Capture the cell that displays the provided text and extract its [X, Y] central coordinate. 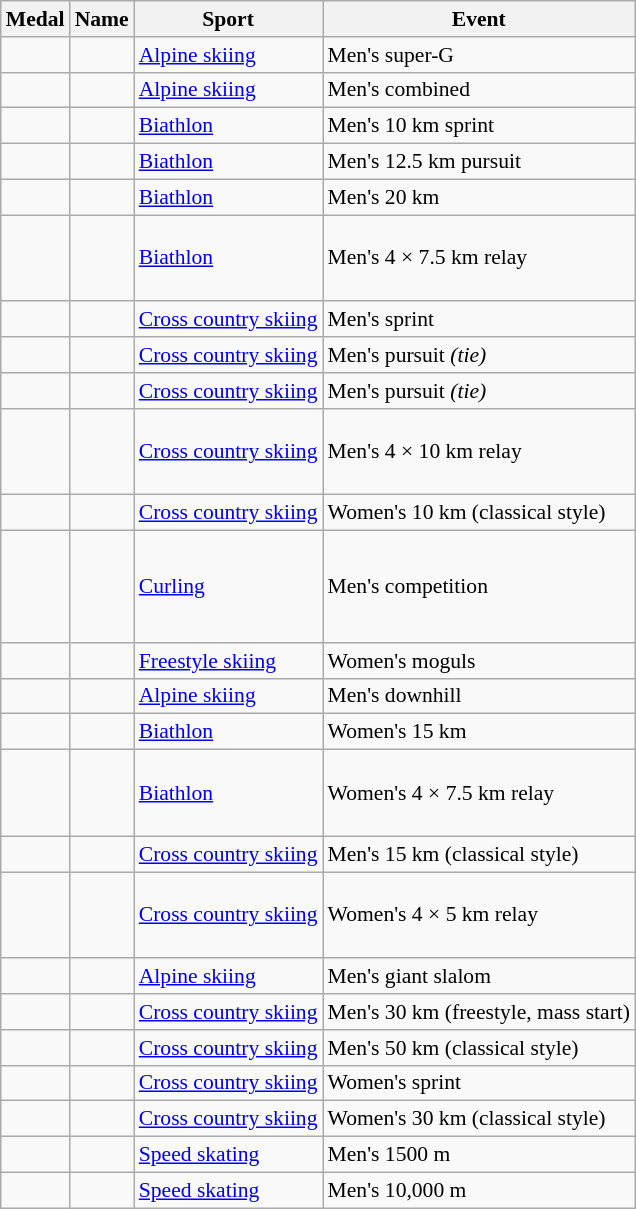
Men's giant slalom [480, 977]
Men's 12.5 km pursuit [480, 162]
Men's 4 × 10 km relay [480, 452]
Men's downhill [480, 696]
Men's 15 km (classical style) [480, 854]
Men's combined [480, 90]
Men's competition [480, 587]
Men's 10 km sprint [480, 126]
Women's 15 km [480, 732]
Men's 1500 m [480, 1155]
Women's 10 km (classical style) [480, 513]
Women's 30 km (classical style) [480, 1119]
Men's 20 km [480, 197]
Curling [228, 587]
Men's sprint [480, 320]
Men's 50 km (classical style) [480, 1048]
Sport [228, 19]
Event [480, 19]
Men's super-G [480, 55]
Women's sprint [480, 1083]
Men's 10,000 m [480, 1190]
Name [102, 19]
Women's 4 × 5 km relay [480, 916]
Medal [36, 19]
Freestyle skiing [228, 661]
Women's moguls [480, 661]
Men's 4 × 7.5 km relay [480, 258]
Men's 30 km (freestyle, mass start) [480, 1012]
Women's 4 × 7.5 km relay [480, 794]
